Determine the (x, y) coordinate at the center of the cell enclosing the given text.  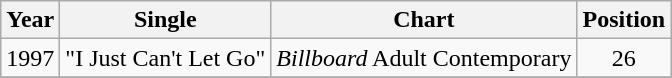
Position (624, 20)
Billboard Adult Contemporary (424, 58)
Year (30, 20)
1997 (30, 58)
26 (624, 58)
Single (166, 20)
"I Just Can't Let Go" (166, 58)
Chart (424, 20)
